Provide the (X, Y) coordinate of the cell's center where the given text is located.  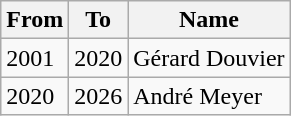
Gérard Douvier (209, 58)
To (98, 20)
2001 (35, 58)
2026 (98, 96)
From (35, 20)
André Meyer (209, 96)
Name (209, 20)
